Capture the cell that displays the provided text and extract its (X, Y) central coordinate. 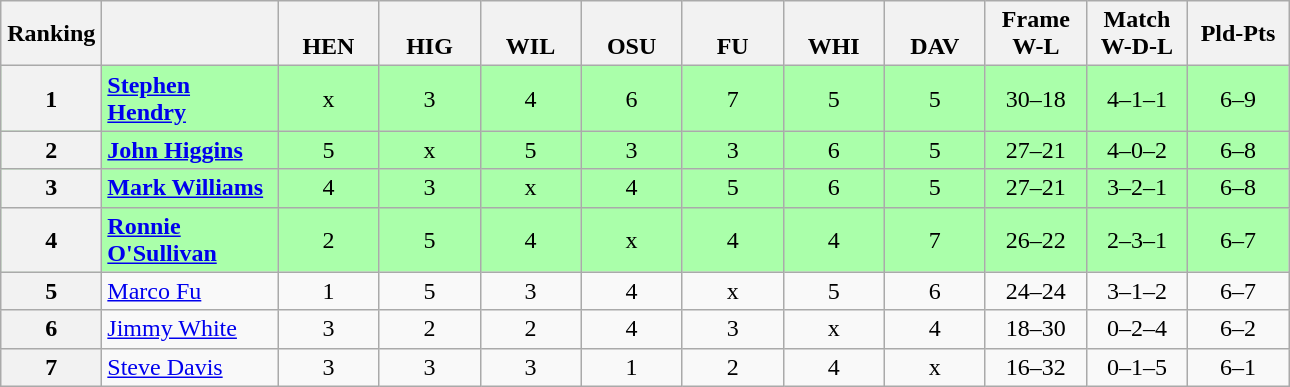
Pld-Pts (1238, 34)
DAV (934, 34)
18–30 (1036, 329)
Marco Fu (190, 291)
26–22 (1036, 240)
Jimmy White (190, 329)
2–3–1 (1136, 240)
FU (732, 34)
3–2–1 (1136, 188)
4–1–1 (1136, 98)
30–18 (1036, 98)
FrameW-L (1036, 34)
4–0–2 (1136, 150)
24–24 (1036, 291)
MatchW-D-L (1136, 34)
OSU (632, 34)
Mark Williams (190, 188)
Ranking (52, 34)
HEN (328, 34)
HIG (430, 34)
6–2 (1238, 329)
0–1–5 (1136, 367)
0–2–4 (1136, 329)
6–9 (1238, 98)
Stephen Hendry (190, 98)
John Higgins (190, 150)
Steve Davis (190, 367)
3–1–2 (1136, 291)
6–1 (1238, 367)
WHI (834, 34)
16–32 (1036, 367)
Ronnie O'Sullivan (190, 240)
WIL (530, 34)
